Pinpoint the cell where the given text exists, returning its (x, y) midpoint coordinate. 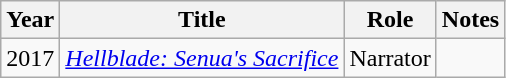
Notes (470, 20)
Role (390, 20)
Narrator (390, 58)
Year (30, 20)
2017 (30, 58)
Title (202, 20)
Hellblade: Senua's Sacrifice (202, 58)
